From the cell containing the given text, extract its center point as [X, Y] coordinate. 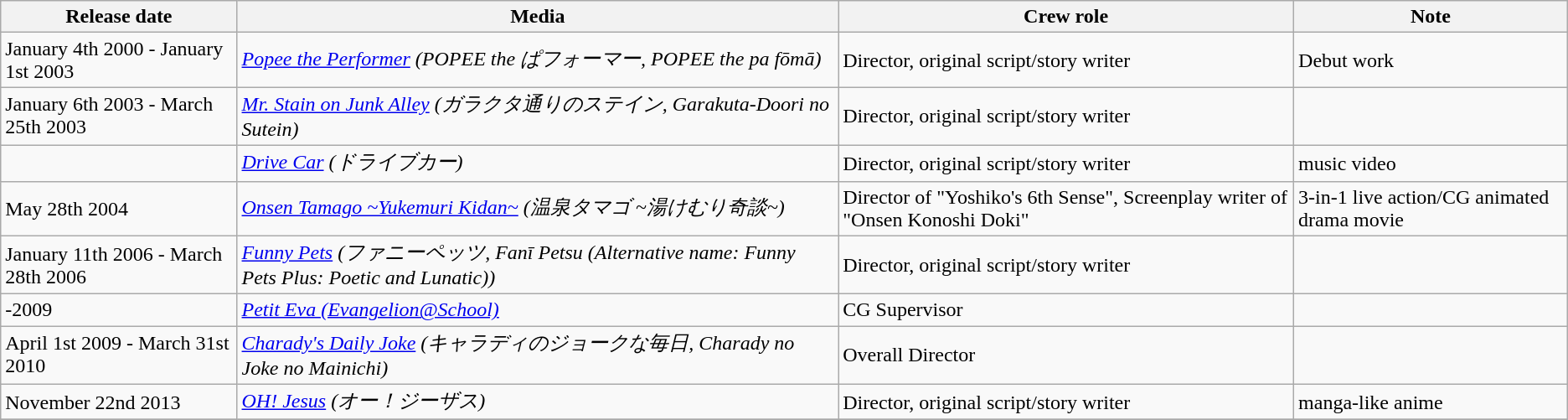
January 6th 2003 - March 25th 2003 [119, 117]
Petit Eva (Evangelion@School) [538, 310]
3-in-1 live action/CG animated drama movie [1431, 208]
Funny Pets (ファニーペッツ, Fanī Petsu (Alternative name: Funny Pets Plus: Poetic and Lunatic)) [538, 265]
November 22nd 2013 [119, 402]
Media [538, 17]
Note [1431, 17]
May 28th 2004 [119, 208]
Mr. Stain on Junk Alley (ガラクタ通りのステイン, Garakuta-Doori no Sutein) [538, 117]
OH! Jesus (オー！ジーザス) [538, 402]
Charady's Daily Joke (キャラディのジョークな毎日, Charady no Joke no Mainichi) [538, 355]
January 11th 2006 - March 28th 2006 [119, 265]
music video [1431, 163]
Popee the Performer (POPEE the ぱフォーマー, POPEE the pa fōmā) [538, 60]
April 1st 2009 - March 31st 2010 [119, 355]
Release date [119, 17]
Overall Director [1066, 355]
-2009 [119, 310]
January 4th 2000 - January 1st 2003 [119, 60]
Crew role [1066, 17]
Onsen Tamago ~Yukemuri Kidan~ (温泉タマゴ ~湯けむり奇談~) [538, 208]
Debut work [1431, 60]
Director of "Yoshiko's 6th Sense", Screenplay writer of "Onsen Konoshi Doki" [1066, 208]
CG Supervisor [1066, 310]
Drive Car (ドライブカー) [538, 163]
manga-like anime [1431, 402]
